Return (X, Y) of the center of cell containing provided text 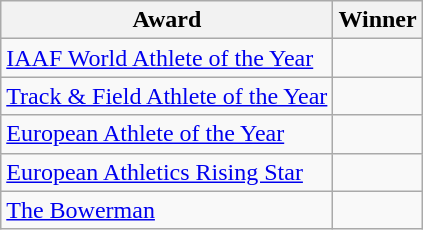
IAAF World Athlete of the Year (167, 58)
The Bowerman (167, 210)
Award (167, 20)
Track & Field Athlete of the Year (167, 96)
Winner (378, 20)
European Athletics Rising Star (167, 172)
European Athlete of the Year (167, 134)
